Output the [X, Y] coordinate of the center of the cell containing the given text.  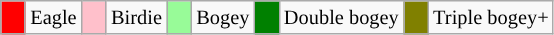
Birdie [136, 17]
Eagle [53, 17]
Double bogey [342, 17]
Triple bogey+ [490, 17]
Bogey [222, 17]
